Output the [x, y] coordinate of the center of the cell containing the given text.  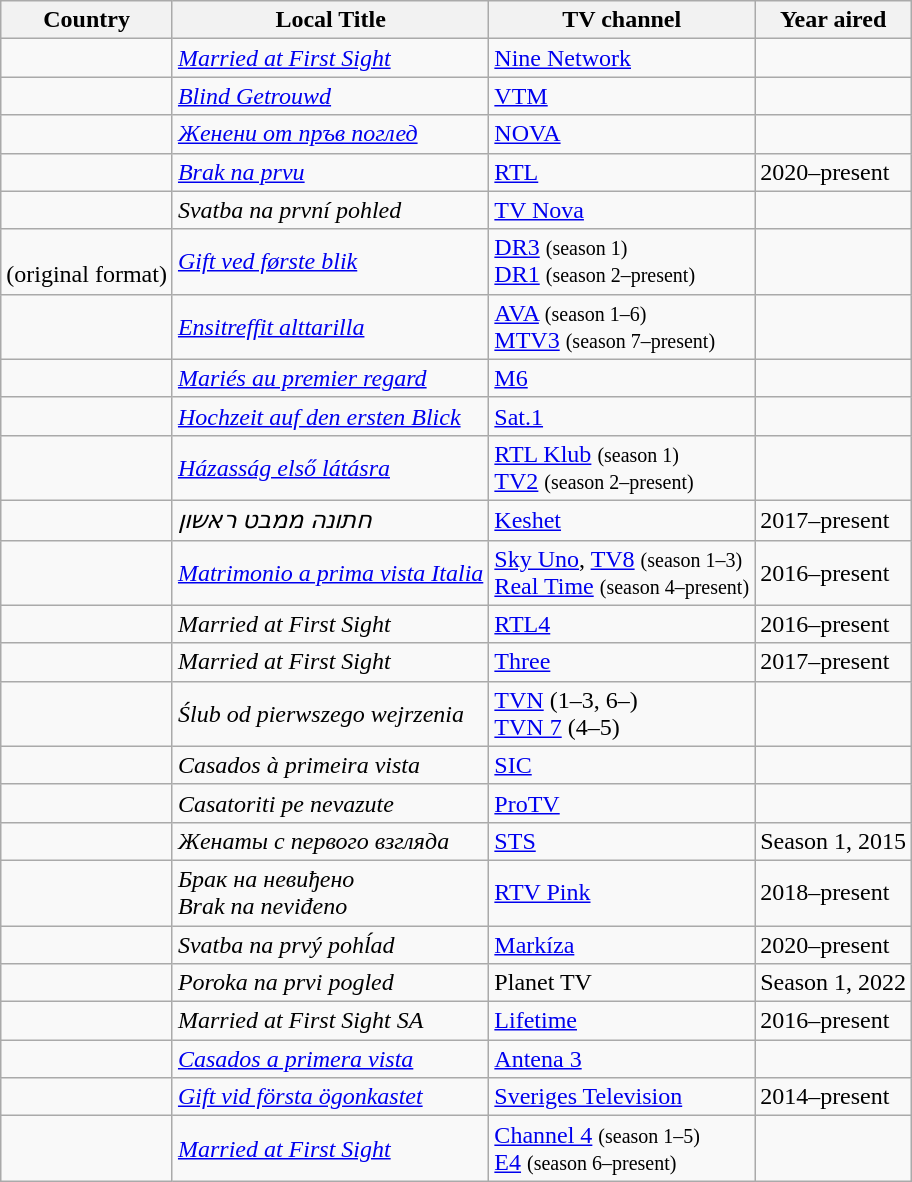
Channel 4 (season 1–5) E4 (season 6–present) [622, 1148]
Sveriges Television [622, 1097]
VTM [622, 96]
Local Title [330, 20]
Ślub od pierwszego wejrzenia [330, 714]
Nine Network [622, 58]
DR3 (season 1)DR1 (season 2–present) [622, 262]
Женени от пръв поглед [330, 134]
M6 [622, 378]
Gift ved første blik [330, 262]
STS [622, 841]
Country [87, 20]
Casatoriti pe nevazute [330, 803]
2018–present [834, 892]
2014–present [834, 1097]
Planet TV [622, 983]
Brak na prvu [330, 172]
SIC [622, 765]
Blind Getrouwd [330, 96]
Casados a primera vista [330, 1059]
RTL [622, 172]
RTL Klub (season 1)TV2 (season 2–present) [622, 468]
TVN (1–3, 6–)TVN 7 (4–5) [622, 714]
Year aired [834, 20]
RTV Pink [622, 892]
Poroka na prvi pogled [330, 983]
Женаты с первого взгляда [330, 841]
Three [622, 662]
Svatba na první pohled [330, 210]
חתונה ממבט ראשון [330, 520]
Hochzeit auf den ersten Blick [330, 416]
RTL4 [622, 624]
Antena 3 [622, 1059]
Sky Uno, TV8 (season 1–3)Real Time (season 4–present) [622, 572]
Ensitreffit alttarilla [330, 326]
Svatba na prvý pohĺad [330, 945]
Married at First Sight SA [330, 1021]
Markíza [622, 945]
NOVA [622, 134]
Gift vid första ögonkastet [330, 1097]
ProTV [622, 803]
Season 1, 2015 [834, 841]
Matrimonio a prima vista Italia [330, 572]
Lifetime [622, 1021]
(original format) [87, 262]
Casados à primeira vista [330, 765]
Mariés au premier regard [330, 378]
Házasság első látásra [330, 468]
Брак на невиђеноBrak na neviđeno [330, 892]
Season 1, 2022 [834, 983]
TV channel [622, 20]
AVA (season 1–6)MTV3 (season 7–present) [622, 326]
Sat.1 [622, 416]
TV Nova [622, 210]
Keshet [622, 520]
